For the text-containing cell, return its midpoint in [x, y] coordinate format. 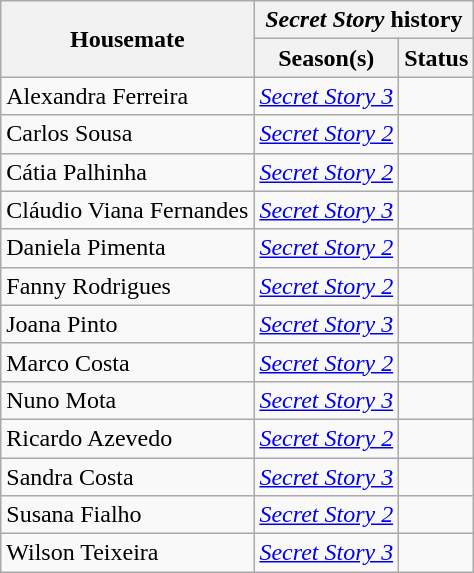
Wilson Teixeira [128, 553]
Housemate [128, 39]
Season(s) [326, 58]
Status [436, 58]
Cátia Palhinha [128, 172]
Alexandra Ferreira [128, 96]
Sandra Costa [128, 477]
Cláudio Viana Fernandes [128, 210]
Secret Story history [364, 20]
Marco Costa [128, 362]
Fanny Rodrigues [128, 286]
Carlos Sousa [128, 134]
Joana Pinto [128, 324]
Daniela Pimenta [128, 248]
Nuno Mota [128, 400]
Ricardo Azevedo [128, 438]
Susana Fialho [128, 515]
